Find where the given text appears and provide that cell's center as [X, Y] coordinate. 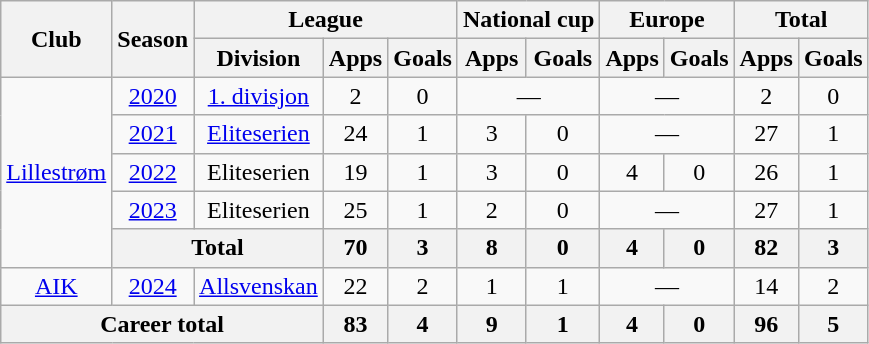
26 [766, 172]
Lillestrøm [56, 172]
9 [491, 324]
2020 [153, 96]
2024 [153, 286]
Europe [667, 20]
1. divisjon [259, 96]
5 [833, 324]
22 [355, 286]
8 [491, 248]
2023 [153, 210]
Career total [162, 324]
Allsvenskan [259, 286]
2022 [153, 172]
25 [355, 210]
70 [355, 248]
2021 [153, 134]
14 [766, 286]
Division [259, 58]
AIK [56, 286]
96 [766, 324]
Club [56, 39]
83 [355, 324]
24 [355, 134]
Season [153, 39]
19 [355, 172]
League [326, 20]
National cup [528, 20]
82 [766, 248]
